Detect which cell encompasses the target text, then output its [X, Y] center coordinate. 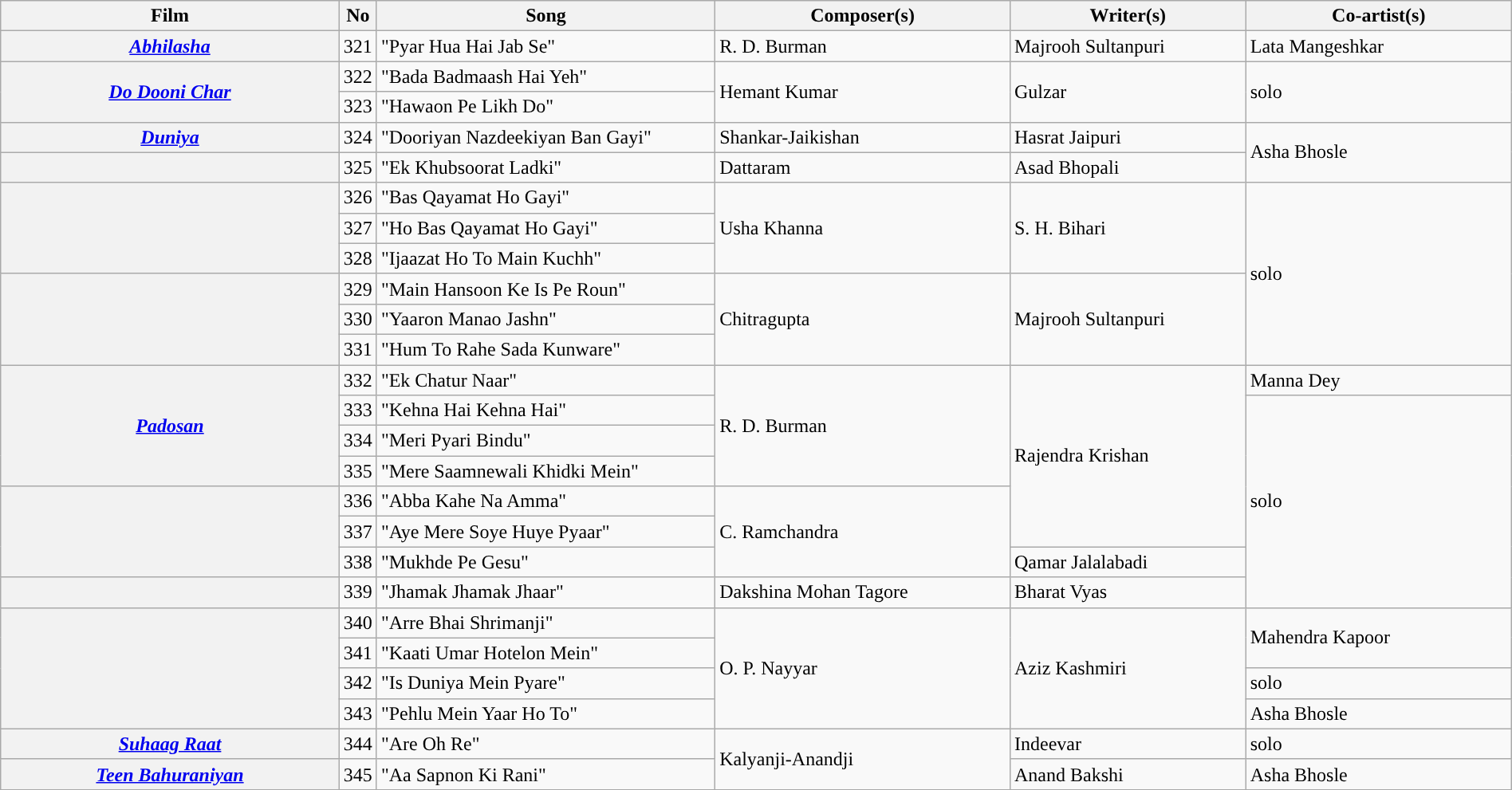
"Is Duniya Mein Pyare" [545, 683]
324 [357, 137]
Gulzar [1128, 92]
340 [357, 623]
Manna Dey [1378, 380]
"Aye Mere Soye Huye Pyaar" [545, 532]
O. P. Nayyar [863, 668]
"Are Oh Re" [545, 744]
Hemant Kumar [863, 92]
Qamar Jalalabadi [1128, 562]
"Kaati Umar Hotelon Mein" [545, 653]
Duniya [171, 137]
341 [357, 653]
342 [357, 683]
Composer(s) [863, 16]
Dakshina Mohan Tagore [863, 592]
Aziz Kashmiri [1128, 668]
Kalyanji-Anandji [863, 759]
Hasrat Jaipuri [1128, 137]
"Ek Chatur Naar" [545, 380]
"Meri Pyari Bindu" [545, 441]
331 [357, 349]
339 [357, 592]
"Mere Saamnewali Khidki Mein" [545, 471]
"Dooriyan Nazdeekiyan Ban Gayi" [545, 137]
330 [357, 319]
Do Dooni Char [171, 92]
Teen Bahuraniyan [171, 774]
"Abba Kahe Na Amma" [545, 501]
329 [357, 289]
Film [171, 16]
326 [357, 198]
Song [545, 16]
"Arre Bhai Shrimanji" [545, 623]
"Yaaron Manao Jashn" [545, 319]
337 [357, 532]
"Hum To Rahe Sada Kunware" [545, 349]
"Ho Bas Qayamat Ho Gayi" [545, 228]
333 [357, 411]
Usha Khanna [863, 228]
Lata Mangeshkar [1378, 46]
"Ek Khubsoorat Ladki" [545, 167]
344 [357, 744]
S. H. Bihari [1128, 228]
Mahendra Kapoor [1378, 638]
325 [357, 167]
332 [357, 380]
Dattaram [863, 167]
"Pyar Hua Hai Jab Se" [545, 46]
336 [357, 501]
327 [357, 228]
Chitragupta [863, 319]
Shankar-Jaikishan [863, 137]
Anand Bakshi [1128, 774]
Indeevar [1128, 744]
328 [357, 258]
"Bada Badmaash Hai Yeh" [545, 77]
322 [357, 77]
"Ijaazat Ho To Main Kuchh" [545, 258]
"Main Hansoon Ke Is Pe Roun" [545, 289]
Suhaag Raat [171, 744]
"Mukhde Pe Gesu" [545, 562]
345 [357, 774]
343 [357, 713]
338 [357, 562]
Writer(s) [1128, 16]
321 [357, 46]
C. Ramchandra [863, 532]
"Aa Sapnon Ki Rani" [545, 774]
Abhilasha [171, 46]
"Pehlu Mein Yaar Ho To" [545, 713]
Co-artist(s) [1378, 16]
323 [357, 107]
335 [357, 471]
"Bas Qayamat Ho Gayi" [545, 198]
Rajendra Krishan [1128, 456]
No [357, 16]
"Hawaon Pe Likh Do" [545, 107]
Bharat Vyas [1128, 592]
"Kehna Hai Kehna Hai" [545, 411]
"Jhamak Jhamak Jhaar" [545, 592]
Padosan [171, 426]
334 [357, 441]
Asad Bhopali [1128, 167]
